Search for the cell housing the specified text and yield its (X, Y) center coordinate. 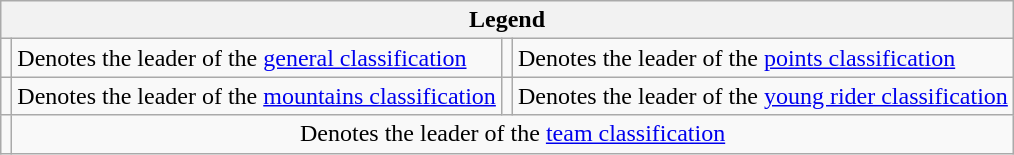
Denotes the leader of the team classification (513, 134)
Denotes the leader of the young rider classification (762, 96)
Denotes the leader of the general classification (257, 58)
Denotes the leader of the points classification (762, 58)
Legend (508, 20)
Denotes the leader of the mountains classification (257, 96)
